Scan for the cell matching the given text and deliver its (x, y) coordinate at center. 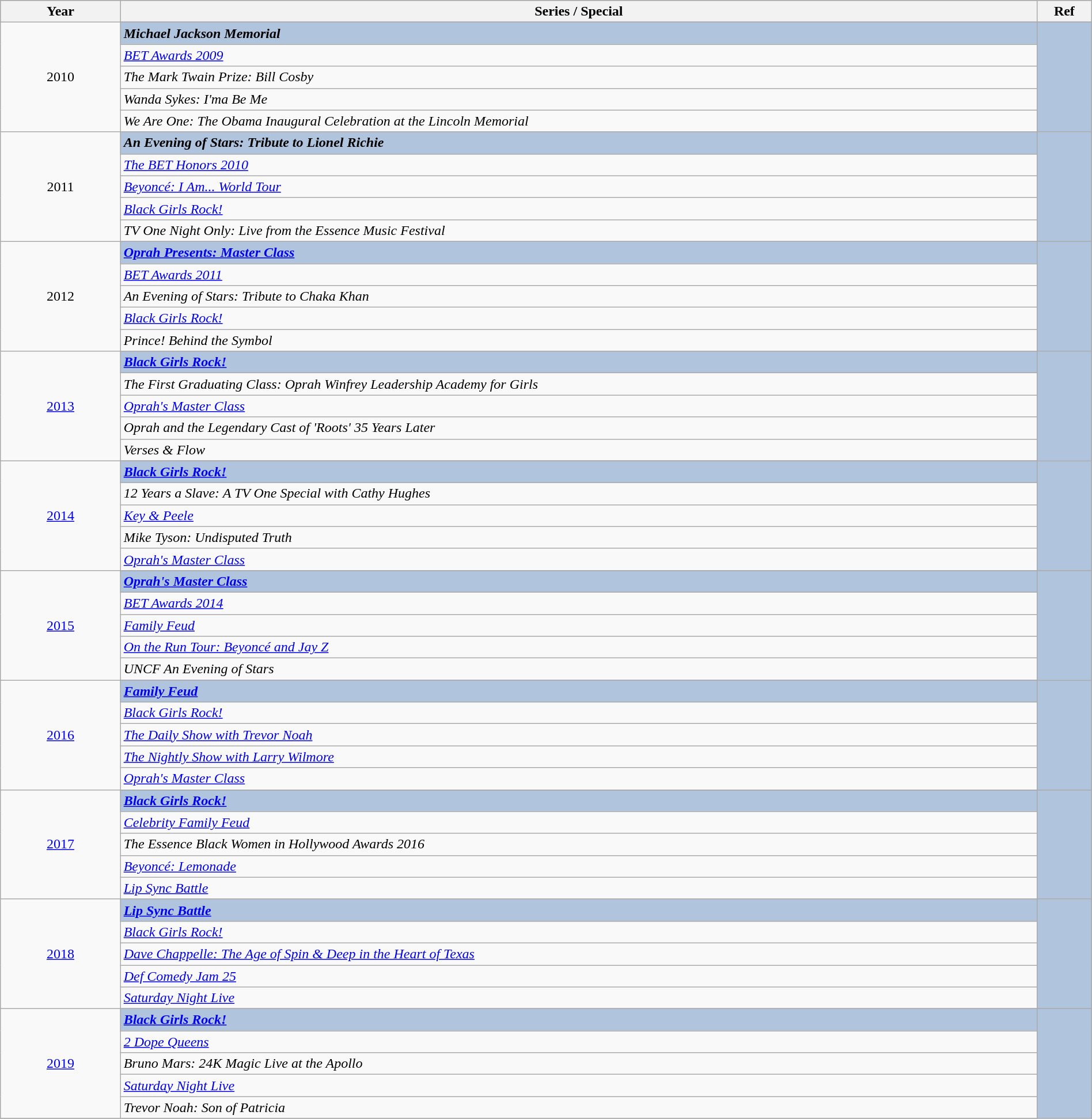
2 Dope Queens (578, 1042)
TV One Night Only: Live from the Essence Music Festival (578, 230)
Oprah and the Legendary Cast of 'Roots' 35 Years Later (578, 428)
Mike Tyson: Undisputed Truth (578, 537)
2013 (60, 406)
Bruno Mars: 24K Magic Live at the Apollo (578, 1064)
The Daily Show with Trevor Noah (578, 735)
Verses & Flow (578, 450)
2010 (60, 77)
An Evening of Stars: Tribute to Lionel Richie (578, 143)
BET Awards 2009 (578, 55)
Michael Jackson Memorial (578, 33)
Trevor Noah: Son of Patricia (578, 1107)
The BET Honors 2010 (578, 165)
2018 (60, 954)
Wanda Sykes: I'ma Be Me (578, 99)
We Are One: The Obama Inaugural Celebration at the Lincoln Memorial (578, 121)
Beyoncé: Lemonade (578, 866)
The First Graduating Class: Oprah Winfrey Leadership Academy for Girls (578, 384)
BET Awards 2011 (578, 275)
The Mark Twain Prize: Bill Cosby (578, 77)
Def Comedy Jam 25 (578, 976)
BET Awards 2014 (578, 603)
2019 (60, 1064)
An Evening of Stars: Tribute to Chaka Khan (578, 297)
UNCF An Evening of Stars (578, 669)
Ref (1064, 12)
2015 (60, 625)
2011 (60, 187)
Year (60, 12)
12 Years a Slave: A TV One Special with Cathy Hughes (578, 494)
Celebrity Family Feud (578, 822)
Oprah Presents: Master Class (578, 252)
Dave Chappelle: The Age of Spin & Deep in the Heart of Texas (578, 954)
Series / Special (578, 12)
The Essence Black Women in Hollywood Awards 2016 (578, 844)
2014 (60, 515)
Beyoncé: I Am... World Tour (578, 187)
2016 (60, 735)
Prince! Behind the Symbol (578, 340)
The Nightly Show with Larry Wilmore (578, 757)
Key & Peele (578, 515)
2012 (60, 296)
On the Run Tour: Beyoncé and Jay Z (578, 647)
2017 (60, 844)
